Scan for the cell matching the given text and deliver its (X, Y) coordinate at center. 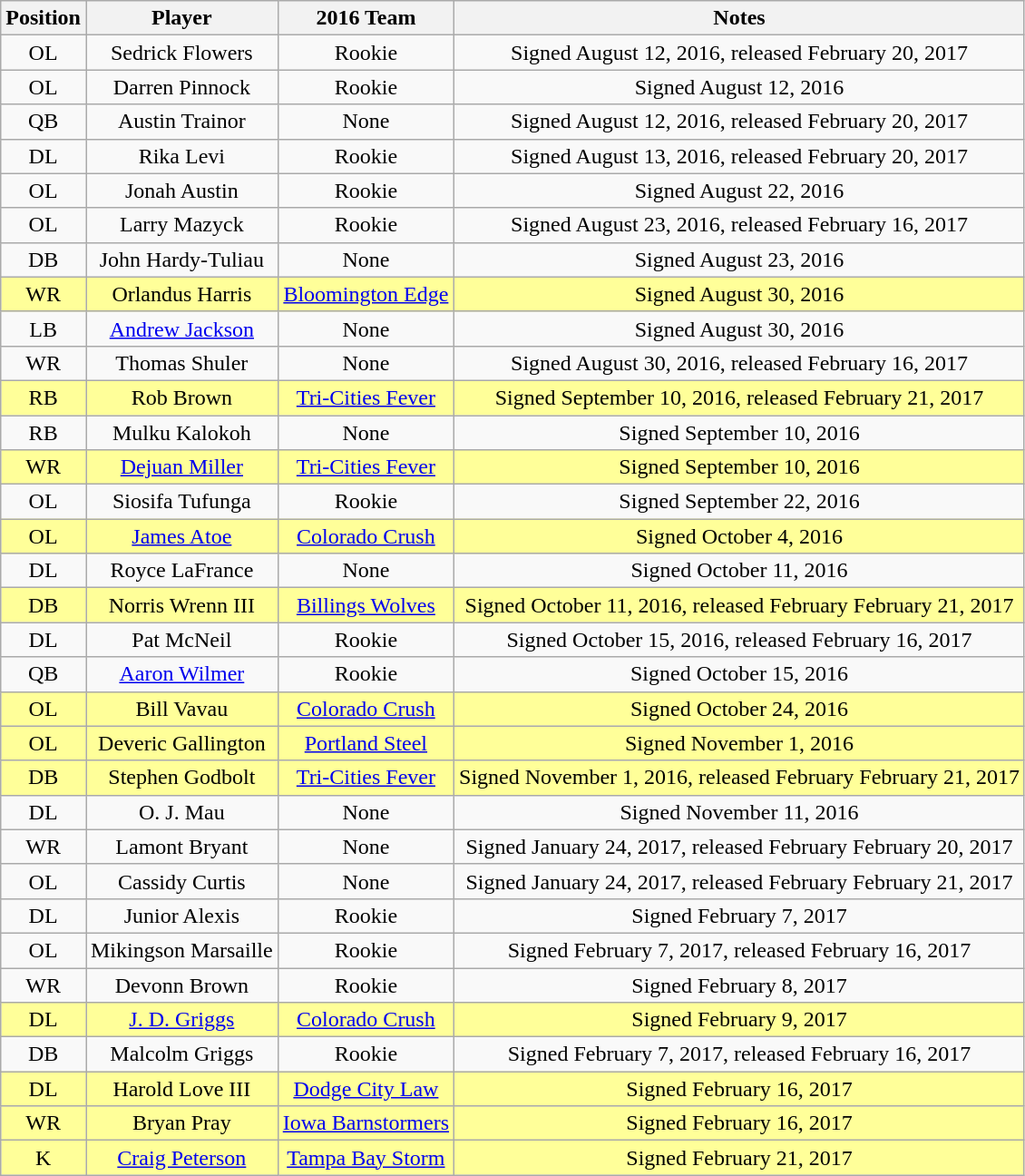
Portland Steel (366, 743)
Thomas Shuler (181, 363)
Signed January 24, 2017, released February February 20, 2017 (740, 847)
Dodge City Law (366, 1089)
Signed February 7, 2017 (740, 916)
Signed August 12, 2016 (740, 87)
Norris Wrenn III (181, 605)
Deveric Gallington (181, 743)
Rob Brown (181, 397)
Signed November 1, 2016 (740, 743)
Signed August 30, 2016, released February 16, 2017 (740, 363)
Craig Peterson (181, 1158)
Player (181, 18)
Dejuan Miller (181, 467)
Signed September 22, 2016 (740, 502)
Darren Pinnock (181, 87)
Position (44, 18)
Signed February 21, 2017 (740, 1158)
Orlandus Harris (181, 294)
Signed October 11, 2016 (740, 571)
Larry Mazyck (181, 225)
Bill Vavau (181, 709)
Signed October 15, 2016, released February 16, 2017 (740, 640)
J. D. Griggs (181, 1020)
Signed August 22, 2016 (740, 191)
Junior Alexis (181, 916)
Notes (740, 18)
Signed October 11, 2016, released February February 21, 2017 (740, 605)
Royce LaFrance (181, 571)
Jonah Austin (181, 191)
Harold Love III (181, 1089)
Signed August 23, 2016, released February 16, 2017 (740, 225)
Tampa Bay Storm (366, 1158)
Andrew Jackson (181, 328)
Signed November 11, 2016 (740, 812)
Cassidy Curtis (181, 881)
Signed February 9, 2017 (740, 1020)
Rika Levi (181, 156)
Signed August 23, 2016 (740, 260)
Bryan Pray (181, 1123)
Mikingson Marsaille (181, 950)
Sedrick Flowers (181, 53)
Signed November 1, 2016, released February February 21, 2017 (740, 778)
Signed February 8, 2017 (740, 985)
Mulku Kalokoh (181, 433)
Signed October 4, 2016 (740, 536)
Billings Wolves (366, 605)
Signed August 13, 2016, released February 20, 2017 (740, 156)
Devonn Brown (181, 985)
Signed January 24, 2017, released February February 21, 2017 (740, 881)
Siosifa Tufunga (181, 502)
Austin Trainor (181, 122)
Aaron Wilmer (181, 674)
Signed October 15, 2016 (740, 674)
2016 Team (366, 18)
LB (44, 328)
K (44, 1158)
Pat McNeil (181, 640)
Stephen Godbolt (181, 778)
O. J. Mau (181, 812)
John Hardy-Tuliau (181, 260)
Lamont Bryant (181, 847)
Malcolm Griggs (181, 1054)
Signed October 24, 2016 (740, 709)
Iowa Barnstormers (366, 1123)
James Atoe (181, 536)
Bloomington Edge (366, 294)
Signed September 10, 2016, released February 21, 2017 (740, 397)
